Detect which cell encompasses the target text, then output its (x, y) center coordinate. 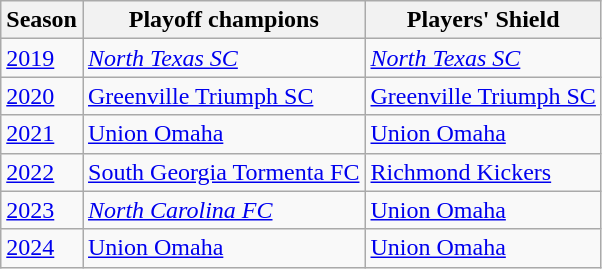
Players' Shield (483, 20)
2023 (42, 210)
2021 (42, 134)
2020 (42, 96)
2022 (42, 172)
South Georgia Tormenta FC (223, 172)
North Carolina FC (223, 210)
Richmond Kickers (483, 172)
2024 (42, 248)
2019 (42, 58)
Season (42, 20)
Playoff champions (223, 20)
